Capture the cell that displays the provided text and extract its [x, y] central coordinate. 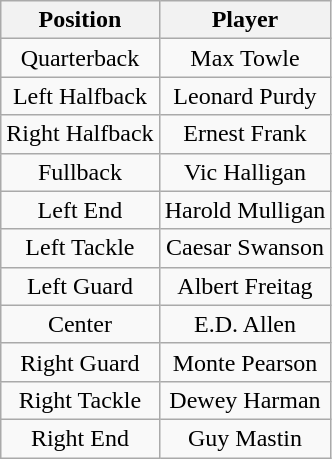
Guy Mastin [245, 438]
Position [80, 20]
Center [80, 324]
Dewey Harman [245, 400]
Caesar Swanson [245, 248]
Quarterback [80, 58]
Ernest Frank [245, 134]
Fullback [80, 172]
Left End [80, 210]
Max Towle [245, 58]
Right End [80, 438]
Leonard Purdy [245, 96]
Albert Freitag [245, 286]
Monte Pearson [245, 362]
Player [245, 20]
Harold Mulligan [245, 210]
Right Tackle [80, 400]
Left Tackle [80, 248]
Right Guard [80, 362]
Left Halfback [80, 96]
Right Halfback [80, 134]
E.D. Allen [245, 324]
Vic Halligan [245, 172]
Left Guard [80, 286]
